Scan for the cell matching the given text and deliver its [X, Y] coordinate at center. 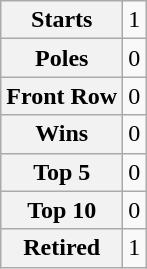
Poles [62, 58]
Front Row [62, 96]
Top 10 [62, 210]
Retired [62, 248]
Top 5 [62, 172]
Wins [62, 134]
Starts [62, 20]
